Pinpoint the cell where the given text exists, returning its (x, y) midpoint coordinate. 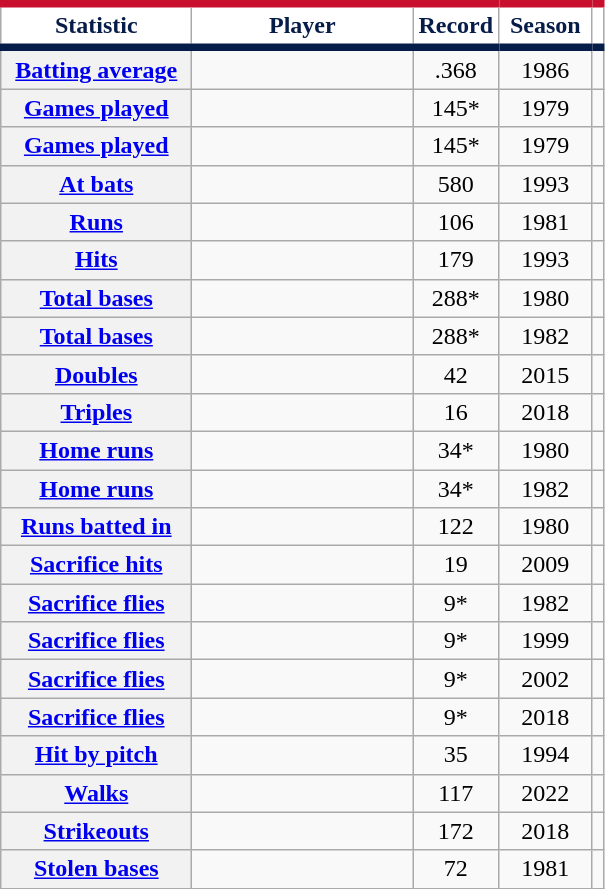
2015 (546, 374)
Batting average (96, 68)
2009 (546, 565)
Doubles (96, 374)
Sacrifice hits (96, 565)
16 (456, 412)
106 (456, 222)
Hit by pitch (96, 755)
19 (456, 565)
Hits (96, 260)
1999 (546, 641)
122 (456, 527)
.368 (456, 68)
72 (456, 869)
35 (456, 755)
Stolen bases (96, 869)
Player (302, 26)
42 (456, 374)
172 (456, 831)
At bats (96, 184)
Walks (96, 793)
179 (456, 260)
Strikeouts (96, 831)
Record (456, 26)
580 (456, 184)
117 (456, 793)
Runs (96, 222)
2002 (546, 679)
1986 (546, 68)
Triples (96, 412)
1994 (546, 755)
Season (546, 26)
2022 (546, 793)
Runs batted in (96, 527)
Statistic (96, 26)
